Detect which cell encompasses the target text, then output its (x, y) center coordinate. 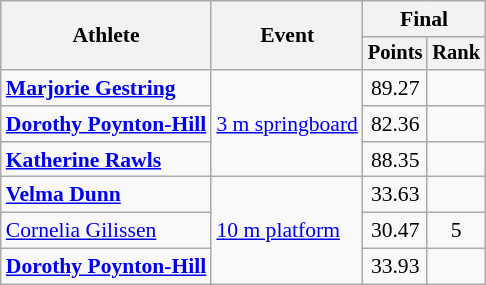
Marjorie Gestring (106, 88)
89.27 (395, 88)
Points (395, 54)
82.36 (395, 124)
Rank (456, 54)
33.93 (395, 267)
Velma Dunn (106, 195)
3 m springboard (287, 124)
Katherine Rawls (106, 160)
Event (287, 36)
5 (456, 231)
30.47 (395, 231)
Cornelia Gilissen (106, 231)
Final (424, 19)
Athlete (106, 36)
88.35 (395, 160)
10 m platform (287, 230)
33.63 (395, 195)
